Pinpoint the cell where the given text exists, returning its [x, y] midpoint coordinate. 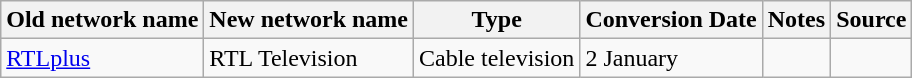
Source [872, 20]
New network name [309, 20]
Conversion Date [671, 20]
RTLplus [102, 58]
Type [497, 20]
2 January [671, 58]
Old network name [102, 20]
Notes [796, 20]
RTL Television [309, 58]
Cable television [497, 58]
